Return the (x, y) coordinate for the center point of the cell that contains the specified text.  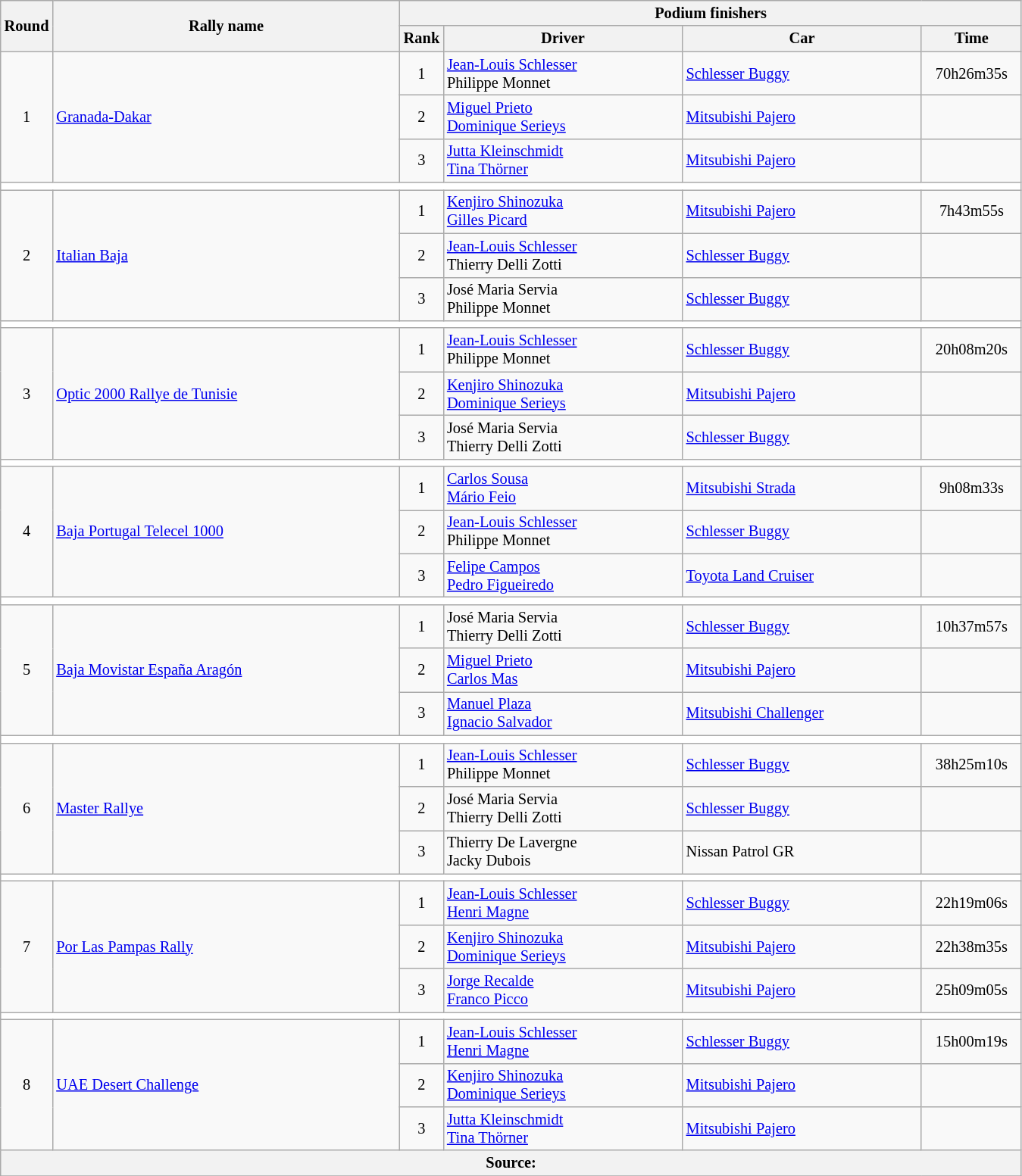
Baja Portugal Telecel 1000 (226, 532)
Podium finishers (711, 13)
9h08m33s (971, 488)
Jean-Louis Schlesser Thierry Delli Zotti (563, 255)
Source: (511, 1163)
Round (27, 26)
Mitsubishi Strada (802, 488)
22h19m06s (971, 903)
Thierry De Lavergne Jacky Dubois (563, 852)
Miguel Prieto Carlos Mas (563, 670)
Nissan Patrol GR (802, 852)
8 (27, 1084)
5 (27, 669)
Carlos Sousa Mário Feio (563, 488)
15h00m19s (971, 1041)
Toyota Land Cruiser (802, 576)
7 (27, 947)
UAE Desert Challenge (226, 1084)
Car (802, 39)
10h37m57s (971, 626)
Time (971, 39)
Master Rallye (226, 809)
25h09m05s (971, 990)
7h43m55s (971, 211)
Rank (421, 39)
Kenjiro Shinozuka Gilles Picard (563, 211)
6 (27, 809)
Baja Movistar España Aragón (226, 669)
20h08m20s (971, 350)
Manuel Plaza Ignacio Salvador (563, 713)
Jorge Recalde Franco Picco (563, 990)
Miguel Prieto Dominique Serieys (563, 117)
Granada-Dakar (226, 117)
Driver (563, 39)
4 (27, 532)
Por Las Pampas Rally (226, 947)
22h38m35s (971, 947)
38h25m10s (971, 765)
Rally name (226, 26)
Optic 2000 Rallye de Tunisie (226, 394)
70h26m35s (971, 73)
José Maria Servia Philippe Monnet (563, 299)
Mitsubishi Challenger (802, 713)
Italian Baja (226, 254)
Felipe Campos Pedro Figueiredo (563, 576)
